Identify which cell holds the provided text, then report its (x, y) central coordinate. 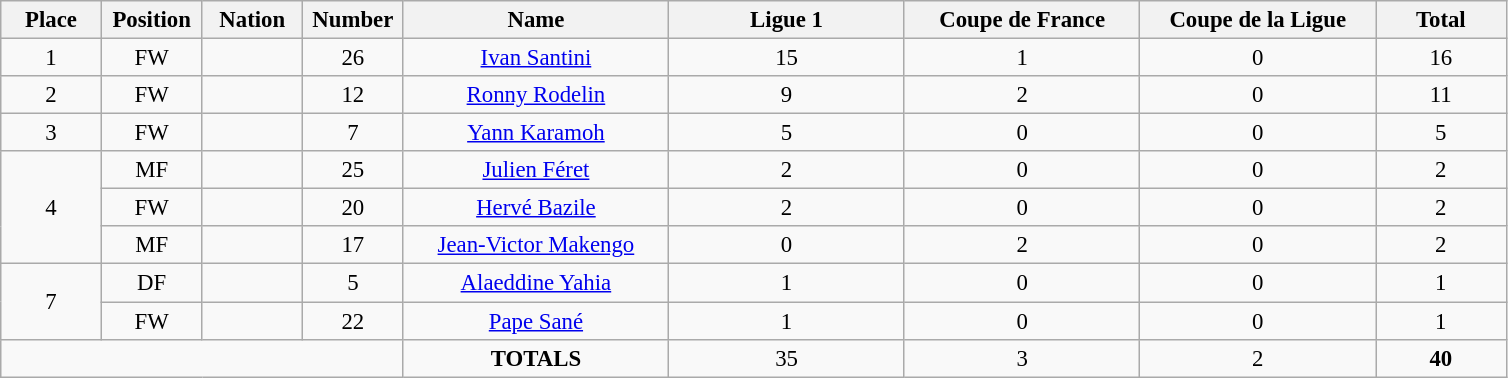
Pape Sané (536, 321)
Ronny Rodelin (536, 95)
11 (1442, 95)
22 (354, 321)
Hervé Bazile (536, 208)
25 (354, 170)
Coupe de France (1022, 20)
Number (354, 20)
16 (1442, 58)
12 (354, 95)
Name (536, 20)
9 (787, 95)
20 (354, 208)
Ivan Santini (536, 58)
Nation (252, 20)
Total (1442, 20)
Place (52, 20)
Ligue 1 (787, 20)
TOTALS (536, 358)
15 (787, 58)
DF (152, 283)
Jean-Victor Makengo (536, 245)
Position (152, 20)
4 (52, 208)
Alaeddine Yahia (536, 283)
17 (354, 245)
Julien Féret (536, 170)
40 (1442, 358)
26 (354, 58)
Yann Karamoh (536, 133)
35 (787, 358)
Coupe de la Ligue (1258, 20)
